Provide the (x, y) coordinate of the cell's center where the given text is located.  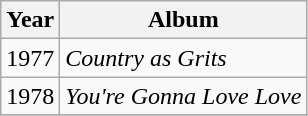
1977 (30, 58)
Year (30, 20)
Album (184, 20)
Country as Grits (184, 58)
You're Gonna Love Love (184, 96)
1978 (30, 96)
